Find where the given text appears and provide that cell's center as [X, Y] coordinate. 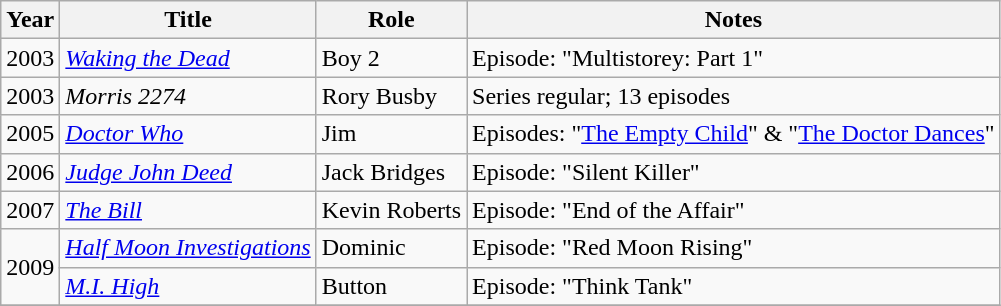
Episode: "Think Tank" [734, 286]
Doctor Who [188, 134]
Rory Busby [391, 96]
Year [30, 20]
Judge John Deed [188, 172]
Half Moon Investigations [188, 248]
M.I. High [188, 286]
2009 [30, 267]
Boy 2 [391, 58]
Button [391, 286]
2005 [30, 134]
Dominic [391, 248]
Kevin Roberts [391, 210]
Episode: "End of the Affair" [734, 210]
Waking the Dead [188, 58]
Morris 2274 [188, 96]
Series regular; 13 episodes [734, 96]
Jim [391, 134]
Episode: "Multistorey: Part 1" [734, 58]
2006 [30, 172]
2007 [30, 210]
Episode: "Red Moon Rising" [734, 248]
The Bill [188, 210]
Jack Bridges [391, 172]
Notes [734, 20]
Episodes: "The Empty Child" & "The Doctor Dances" [734, 134]
Role [391, 20]
Episode: "Silent Killer" [734, 172]
Title [188, 20]
